Return the (X, Y) coordinate for the center point of the cell that contains the specified text.  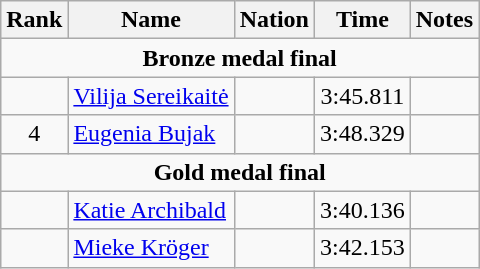
Gold medal final (240, 172)
Bronze medal final (240, 58)
4 (34, 134)
Katie Archibald (151, 210)
3:45.811 (363, 96)
Vilija Sereikaitė (151, 96)
Nation (274, 20)
3:48.329 (363, 134)
3:40.136 (363, 210)
Mieke Kröger (151, 248)
Rank (34, 20)
Notes (444, 20)
3:42.153 (363, 248)
Time (363, 20)
Eugenia Bujak (151, 134)
Name (151, 20)
